Detect which cell encompasses the target text, then output its (X, Y) center coordinate. 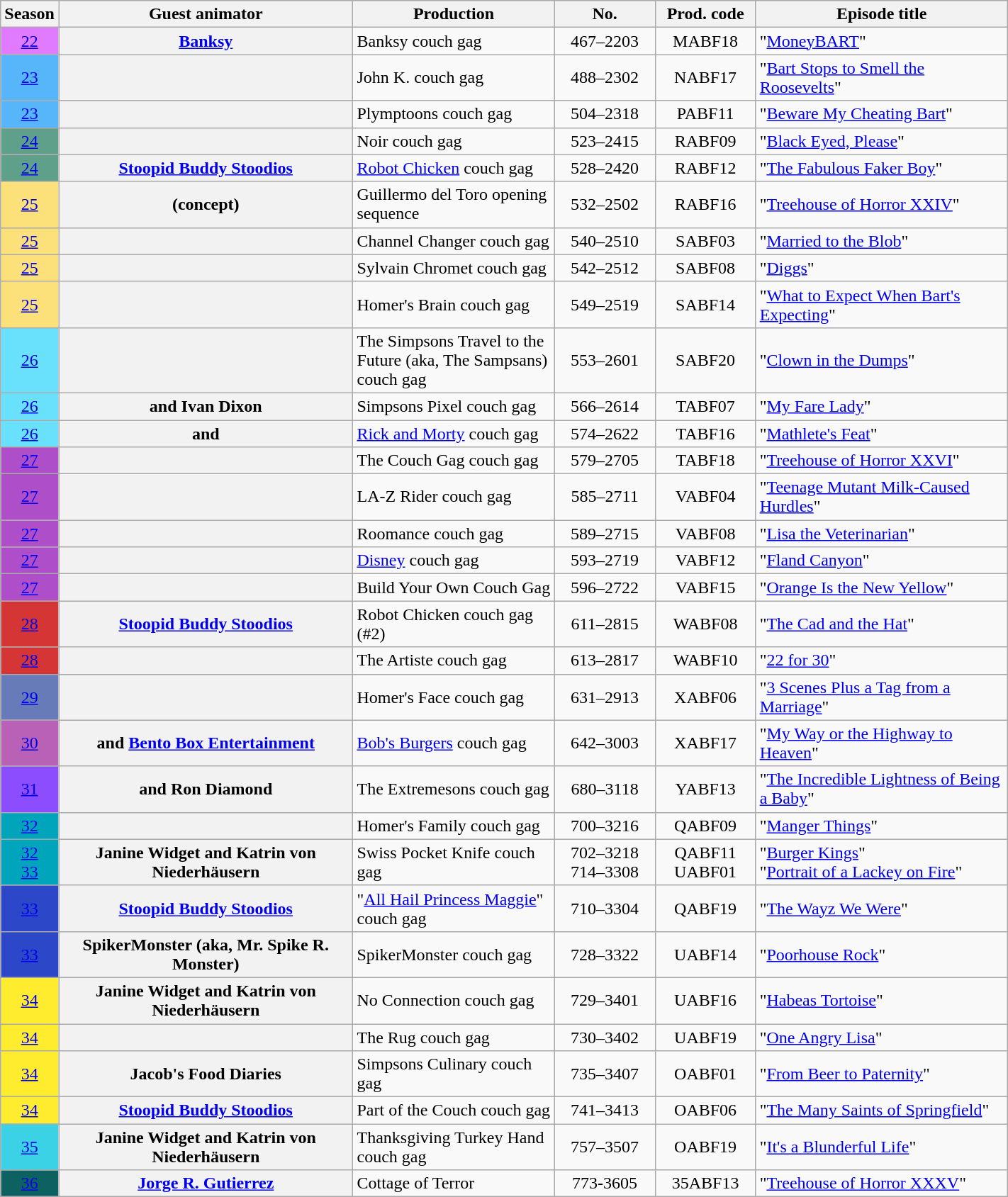
Homer's Face couch gag (454, 697)
523–2415 (605, 141)
773-3605 (605, 1184)
542–2512 (605, 268)
29 (30, 697)
728–3322 (605, 954)
"Diggs" (882, 268)
"All Hail Princess Maggie" couch gag (454, 909)
"Poorhouse Rock" (882, 954)
Banksy (206, 41)
549–2519 (605, 305)
710–3304 (605, 909)
The Couch Gag couch gag (454, 461)
22 (30, 41)
642–3003 (605, 743)
"The Fabulous Faker Boy" (882, 168)
553–2601 (605, 360)
30 (30, 743)
OABF19 (705, 1147)
TABF16 (705, 433)
"Treehouse of Horror XXVI" (882, 461)
"The Many Saints of Springfield" (882, 1111)
729–3401 (605, 1001)
UABF14 (705, 954)
Roomance couch gag (454, 534)
Jacob's Food Diaries (206, 1074)
YABF13 (705, 789)
579–2705 (605, 461)
700–3216 (605, 826)
Season (30, 14)
Banksy couch gag (454, 41)
31 (30, 789)
QABF09 (705, 826)
"Manger Things" (882, 826)
(concept) (206, 204)
585–2711 (605, 498)
Sylvain Chromet couch gag (454, 268)
Cottage of Terror (454, 1184)
574–2622 (605, 433)
741–3413 (605, 1111)
UABF16 (705, 1001)
"What to Expect When Bart's Expecting" (882, 305)
SABF08 (705, 268)
730–3402 (605, 1037)
SABF20 (705, 360)
SpikerMonster (aka, Mr. Spike R. Monster) (206, 954)
Simpsons Culinary couch gag (454, 1074)
35 (30, 1147)
"My Way or the Highway to Heaven" (882, 743)
No Connection couch gag (454, 1001)
The Rug couch gag (454, 1037)
TABF07 (705, 406)
QABF11UABF01 (705, 862)
Thanksgiving Turkey Hand couch gag (454, 1147)
"The Incredible Lightness of Being a Baby" (882, 789)
Noir couch gag (454, 141)
VABF04 (705, 498)
566–2614 (605, 406)
SpikerMonster couch gag (454, 954)
36 (30, 1184)
Part of the Couch couch gag (454, 1111)
Channel Changer couch gag (454, 241)
VABF15 (705, 588)
XABF17 (705, 743)
RABF12 (705, 168)
MABF18 (705, 41)
Episode title (882, 14)
Production (454, 14)
Plymptoons couch gag (454, 114)
702–3218714–3308 (605, 862)
RABF09 (705, 141)
"Teenage Mutant Milk-Caused Hurdles" (882, 498)
"Beware My Cheating Bart" (882, 114)
and (206, 433)
WABF10 (705, 661)
"Treehouse of Horror XXIV" (882, 204)
504–2318 (605, 114)
Jorge R. Gutierrez (206, 1184)
The Simpsons Travel to the Future (aka, The Sampsans) couch gag (454, 360)
John K. couch gag (454, 78)
680–3118 (605, 789)
32 (30, 826)
RABF16 (705, 204)
"Lisa the Veterinarian" (882, 534)
611–2815 (605, 624)
Bob's Burgers couch gag (454, 743)
735–3407 (605, 1074)
Simpsons Pixel couch gag (454, 406)
and Ivan Dixon (206, 406)
Homer's Brain couch gag (454, 305)
Guillermo del Toro opening sequence (454, 204)
"Clown in the Dumps" (882, 360)
"3 Scenes Plus a Tag from a Marriage" (882, 697)
Prod. code (705, 14)
488–2302 (605, 78)
SABF03 (705, 241)
"The Wayz We Were" (882, 909)
"Habeas Tortoise" (882, 1001)
VABF08 (705, 534)
and Bento Box Entertainment (206, 743)
"Black Eyed, Please" (882, 141)
631–2913 (605, 697)
Guest animator (206, 14)
"Orange Is the New Yellow" (882, 588)
35ABF13 (705, 1184)
The Extremesons couch gag (454, 789)
757–3507 (605, 1147)
"Fland Canyon" (882, 561)
WABF08 (705, 624)
"The Cad and the Hat" (882, 624)
532–2502 (605, 204)
The Artiste couch gag (454, 661)
"Bart Stops to Smell the Roosevelts" (882, 78)
OABF01 (705, 1074)
"Mathlete's Feat" (882, 433)
540–2510 (605, 241)
TABF18 (705, 461)
No. (605, 14)
"Treehouse of Horror XXXV" (882, 1184)
3233 (30, 862)
VABF12 (705, 561)
"It's a Blunderful Life" (882, 1147)
UABF19 (705, 1037)
"Burger Kings""Portrait of a Lackey on Fire" (882, 862)
589–2715 (605, 534)
596–2722 (605, 588)
Robot Chicken couch gag (#2) (454, 624)
593–2719 (605, 561)
Robot Chicken couch gag (454, 168)
Rick and Morty couch gag (454, 433)
Homer's Family couch gag (454, 826)
Swiss Pocket Knife couch gag (454, 862)
NABF17 (705, 78)
467–2203 (605, 41)
Disney couch gag (454, 561)
528–2420 (605, 168)
"From Beer to Paternity" (882, 1074)
Build Your Own Couch Gag (454, 588)
XABF06 (705, 697)
"My Fare Lady" (882, 406)
"22 for 30" (882, 661)
613–2817 (605, 661)
LA-Z Rider couch gag (454, 498)
and Ron Diamond (206, 789)
PABF11 (705, 114)
SABF14 (705, 305)
"MoneyBART" (882, 41)
"One Angry Lisa" (882, 1037)
OABF06 (705, 1111)
"Married to the Blob" (882, 241)
QABF19 (705, 909)
